Pinpoint the cell where the given text exists, returning its [X, Y] midpoint coordinate. 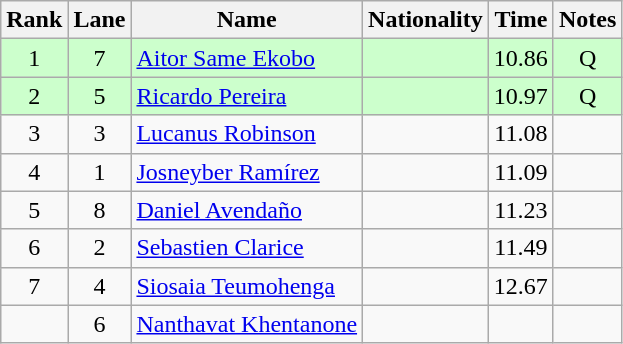
12.67 [520, 286]
Nationality [426, 20]
Time [520, 20]
Name [247, 20]
Sebastien Clarice [247, 248]
Aitor Same Ekobo [247, 58]
Daniel Avendaño [247, 210]
Rank [34, 20]
Nanthavat Khentanone [247, 324]
8 [100, 210]
Notes [587, 20]
11.08 [520, 134]
Lane [100, 20]
11.23 [520, 210]
10.97 [520, 96]
10.86 [520, 58]
11.09 [520, 172]
Lucanus Robinson [247, 134]
Siosaia Teumohenga [247, 286]
Josneyber Ramírez [247, 172]
Ricardo Pereira [247, 96]
11.49 [520, 248]
